Locate the cell with the specified text and output its [X, Y] center coordinate. 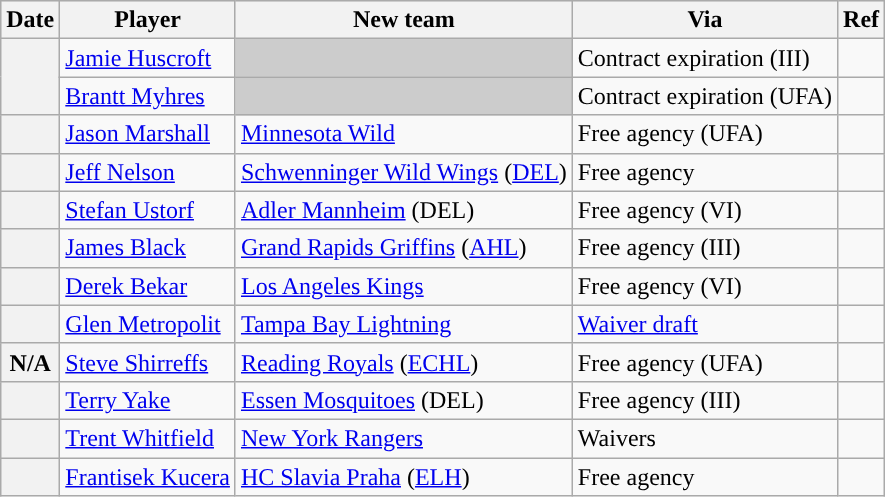
New York Rangers [404, 438]
HC Slavia Praha (ELH) [404, 477]
James Black [148, 248]
Brantt Myhres [148, 96]
Contract expiration (III) [704, 58]
Adler Mannheim (DEL) [404, 210]
Los Angeles Kings [404, 286]
Jeff Nelson [148, 172]
Jason Marshall [148, 134]
Waiver draft [704, 324]
Date [30, 20]
Terry Yake [148, 400]
Essen Mosquitoes (DEL) [404, 400]
Stefan Ustorf [148, 210]
Waivers [704, 438]
New team [404, 20]
Player [148, 20]
Trent Whitfield [148, 438]
Steve Shirreffs [148, 362]
N/A [30, 362]
Schwenninger Wild Wings (DEL) [404, 172]
Frantisek Kucera [148, 477]
Derek Bekar [148, 286]
Grand Rapids Griffins (AHL) [404, 248]
Ref [862, 20]
Minnesota Wild [404, 134]
Jamie Huscroft [148, 58]
Via [704, 20]
Reading Royals (ECHL) [404, 362]
Contract expiration (UFA) [704, 96]
Tampa Bay Lightning [404, 324]
Glen Metropolit [148, 324]
